Scan for the cell matching the given text and deliver its (X, Y) coordinate at center. 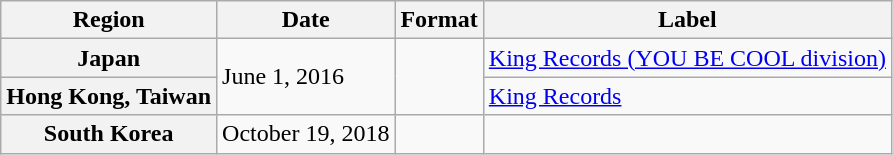
Date (306, 20)
Hong Kong, Taiwan (109, 96)
King Records (687, 96)
October 19, 2018 (306, 134)
Japan (109, 58)
South Korea (109, 134)
King Records (YOU BE COOL division) (687, 58)
June 1, 2016 (306, 77)
Format (439, 20)
Region (109, 20)
Label (687, 20)
